Capture the cell that displays the provided text and extract its [x, y] central coordinate. 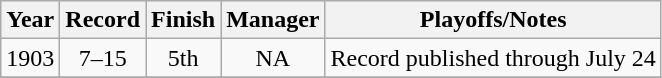
Record [103, 20]
Finish [184, 20]
5th [184, 58]
Record published through July 24 [493, 58]
Playoffs/Notes [493, 20]
7–15 [103, 58]
Year [30, 20]
NA [273, 58]
1903 [30, 58]
Manager [273, 20]
